Locate the cell with the specified text and output its (x, y) center coordinate. 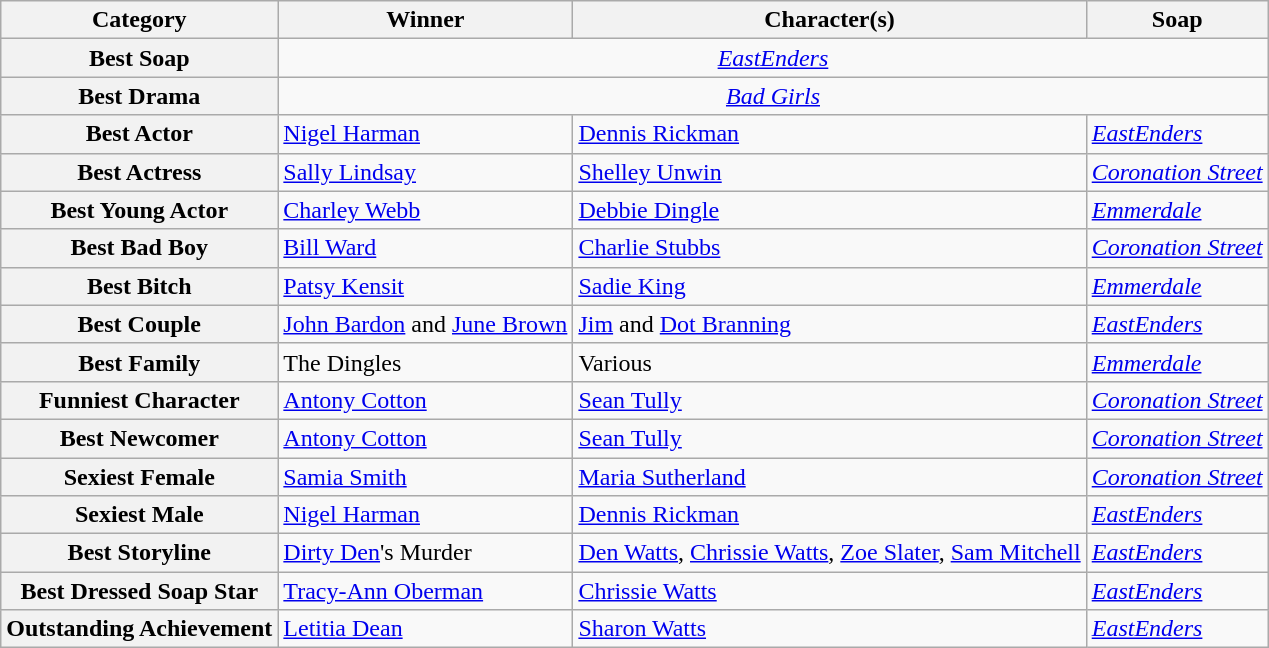
Sexiest Male (140, 515)
Best Storyline (140, 553)
Best Couple (140, 324)
Letitia Dean (426, 629)
Dirty Den's Murder (426, 553)
Den Watts, Chrissie Watts, Zoe Slater, Sam Mitchell (830, 553)
Best Bad Boy (140, 248)
Best Bitch (140, 286)
Charlie Stubbs (830, 248)
John Bardon and June Brown (426, 324)
Best Dressed Soap Star (140, 591)
Funniest Character (140, 400)
The Dingles (426, 362)
Various (830, 362)
Winner (426, 20)
Best Newcomer (140, 438)
Outstanding Achievement (140, 629)
Shelley Unwin (830, 172)
Bad Girls (773, 96)
Sharon Watts (830, 629)
Maria Sutherland (830, 477)
Best Actress (140, 172)
Tracy-Ann Oberman (426, 591)
Samia Smith (426, 477)
Jim and Dot Branning (830, 324)
Sally Lindsay (426, 172)
Soap (1177, 20)
Sexiest Female (140, 477)
Best Soap (140, 58)
Charley Webb (426, 210)
Sadie King (830, 286)
Chrissie Watts (830, 591)
Patsy Kensit (426, 286)
Best Family (140, 362)
Best Young Actor (140, 210)
Debbie Dingle (830, 210)
Best Actor (140, 134)
Category (140, 20)
Bill Ward (426, 248)
Best Drama (140, 96)
Character(s) (830, 20)
